Search for the cell housing the specified text and yield its (x, y) center coordinate. 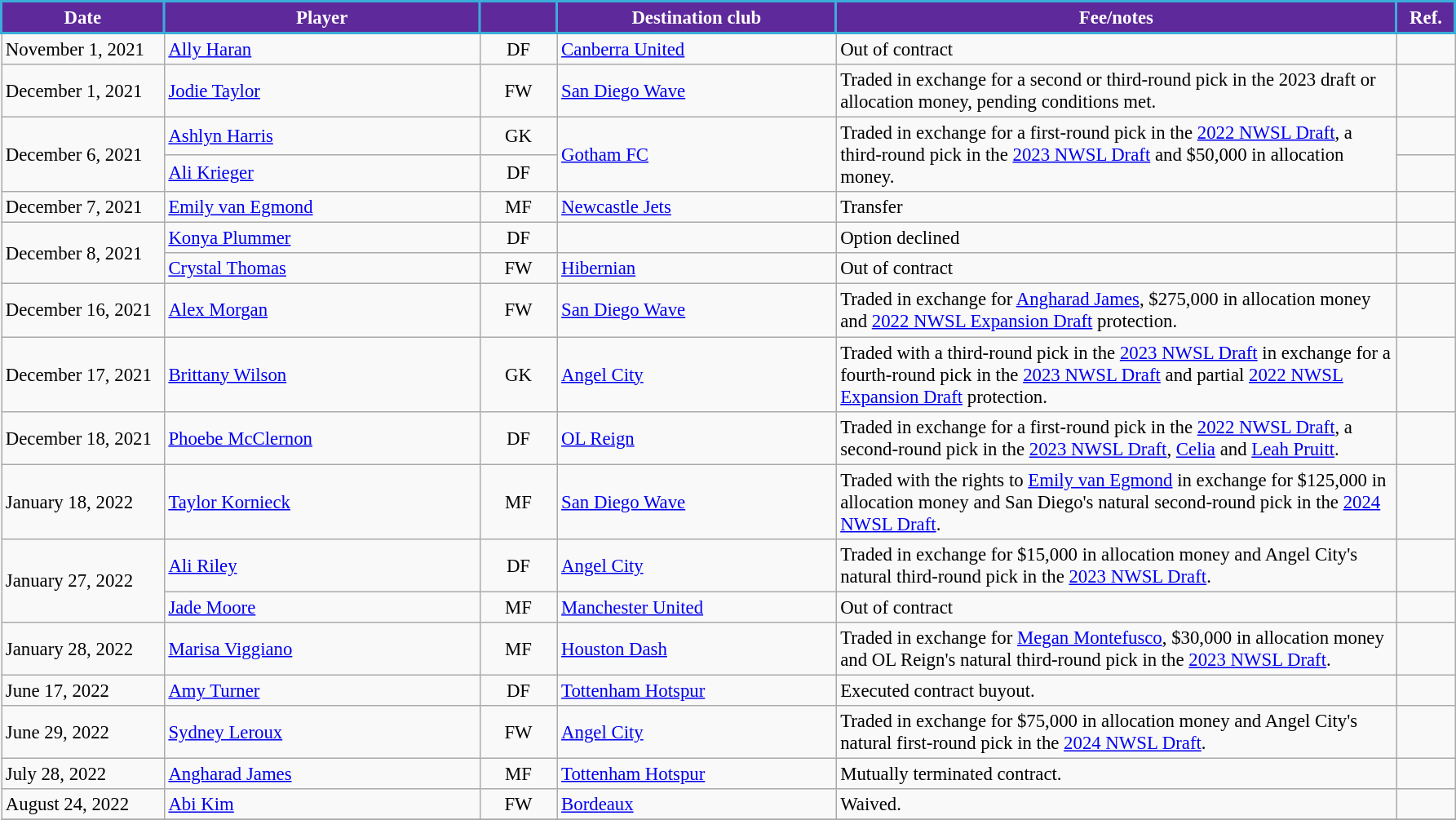
Houston Dash (697, 649)
Mutually terminated contract. (1116, 773)
December 6, 2021 (83, 155)
Transfer (1116, 207)
Ali Riley (321, 565)
Hibernian (697, 268)
Taylor Kornieck (321, 502)
Traded in exchange for a second or third-round pick in the 2023 draft or allocation money, pending conditions met. (1116, 91)
Traded in exchange for Angharad James, $275,000 in allocation money and 2022 NWSL Expansion Draft protection. (1116, 310)
January 28, 2022 (83, 649)
Angharad James (321, 773)
Amy Turner (321, 690)
June 17, 2022 (83, 690)
Manchester United (697, 607)
December 17, 2021 (83, 375)
July 28, 2022 (83, 773)
Sydney Leroux (321, 733)
Marisa Viggiano (321, 649)
December 7, 2021 (83, 207)
Brittany Wilson (321, 375)
Date (83, 18)
Jade Moore (321, 607)
Jodie Taylor (321, 91)
Konya Plummer (321, 238)
Ashlyn Harris (321, 136)
Ally Haran (321, 49)
Option declined (1116, 238)
OL Reign (697, 437)
Alex Morgan (321, 310)
Traded in exchange for Megan Montefusco, $30,000 in allocation money and OL Reign's natural third-round pick in the 2023 NWSL Draft. (1116, 649)
November 1, 2021 (83, 49)
Emily van Egmond (321, 207)
August 24, 2022 (83, 804)
January 18, 2022 (83, 502)
Traded in exchange for a first-round pick in the 2022 NWSL Draft, a third-round pick in the 2023 NWSL Draft and $50,000 in allocation money. (1116, 155)
Traded in exchange for $15,000 in allocation money and Angel City's natural third-round pick in the 2023 NWSL Draft. (1116, 565)
Abi Kim (321, 804)
Destination club (697, 18)
June 29, 2022 (83, 733)
Gotham FC (697, 155)
Traded in exchange for $75,000 in allocation money and Angel City's natural first-round pick in the 2024 NWSL Draft. (1116, 733)
Bordeaux (697, 804)
Player (321, 18)
Newcastle Jets (697, 207)
December 18, 2021 (83, 437)
Waived. (1116, 804)
December 8, 2021 (83, 253)
Phoebe McClernon (321, 437)
Canberra United (697, 49)
Executed contract buyout. (1116, 690)
Fee/notes (1116, 18)
December 1, 2021 (83, 91)
Ali Krieger (321, 174)
Traded in exchange for a first-round pick in the 2022 NWSL Draft, a second-round pick in the 2023 NWSL Draft, Celia and Leah Pruitt. (1116, 437)
January 27, 2022 (83, 580)
December 16, 2021 (83, 310)
Ref. (1426, 18)
Crystal Thomas (321, 268)
